Determine the (X, Y) coordinate at the center of the cell enclosing the given text.  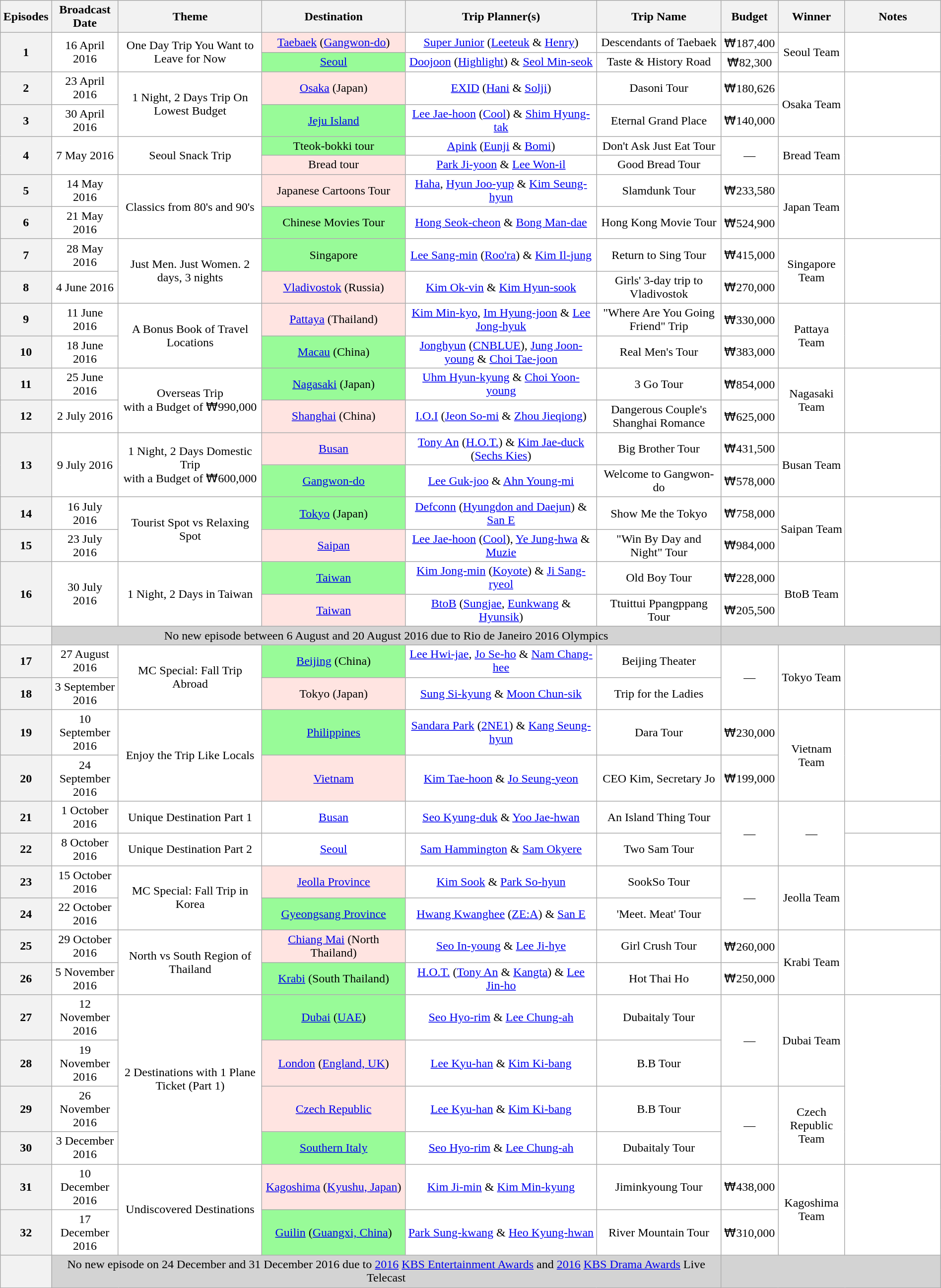
Winner (812, 17)
Beijing (China) (334, 661)
₩578,000 (749, 481)
Two Sam Tour (659, 849)
Krabi (South Thailand) (334, 978)
₩854,000 (749, 384)
2 July 2016 (85, 417)
Lee Jae-hoon (Cool) & Shim Hyung-tak (501, 120)
28 (26, 1063)
Real Men's Tour (659, 351)
H.O.T. (Tony An & Kangta) & Lee Jin-ho (501, 978)
30 (26, 1148)
One Day Trip You Want to Leave for Now (190, 53)
11 June 2016 (85, 320)
₩330,000 (749, 320)
Sung Si-kyung & Moon Chun-sik (501, 694)
25 (26, 947)
Chinese Movies Tour (334, 222)
Czech Republic Team (812, 1125)
Return to Sing Tour (659, 255)
Girls' 3-day trip to Vladivostok (659, 287)
An Island Thing Tour (659, 817)
3 (26, 120)
22 (26, 849)
Show Me the Tokyo (659, 513)
North vs South Region of Thailand (190, 963)
16 July 2016 (85, 513)
Taebaek (Gangwon-do) (334, 43)
26 November 2016 (85, 1109)
Lee Jae-hoon (Cool), Ye Jung-hwa & Muzie (501, 546)
30 April 2016 (85, 120)
5 November 2016 (85, 978)
Bread Team (812, 155)
Kim Ji-min & Kim Min-kyung (501, 1187)
18 (26, 694)
Singapore Team (812, 271)
Shanghai (China) (334, 417)
Kim Min-kyo, Im Hyung-joon & Lee Jong-hyuk (501, 320)
25 June 2016 (85, 384)
Nagasaki (Japan) (334, 384)
Jeolla Team (812, 898)
Southern Italy (334, 1148)
Seoul Snack Trip (190, 155)
₩310,000 (749, 1232)
₩625,000 (749, 417)
Kim Jong-min (Koyote) & Ji Sang-ryeol (501, 578)
Park Ji-yoon & Lee Won-il (501, 165)
29 October 2016 (85, 947)
₩758,000 (749, 513)
Unique Destination Part 1 (190, 817)
Park Sung-kwang & Heo Kyung-hwan (501, 1232)
Gangwon-do (334, 481)
6 (26, 222)
Jonghyun (CNBLUE), Jung Joon-young & Choi Tae-joon (501, 351)
21 (26, 817)
3 Go Tour (659, 384)
Osaka (Japan) (334, 88)
Bread tour (334, 165)
Gyeongsang Province (334, 914)
Dangerous Couple's Shanghai Romance (659, 417)
MC Special: Fall Trip Abroad (190, 677)
Kagoshima Team (812, 1210)
20 (26, 778)
1 Night, 2 Days Trip On Lowest Budget (190, 104)
8 October 2016 (85, 849)
19 (26, 732)
14 May 2016 (85, 191)
Vietnam Team (812, 755)
9 (26, 320)
Old Boy Tour (659, 578)
Hwang Kwanghee (ZE:A) & San E (501, 914)
Seo Kyung-duk & Yoo Jae-hwan (501, 817)
Jeolla Province (334, 881)
12 (26, 417)
Osaka Team (812, 104)
EXID (Hani & Solji) (501, 88)
Hot Thai Ho (659, 978)
₩205,500 (749, 610)
Guilin (Guangxi, China) (334, 1232)
Jiminkyoung Tour (659, 1187)
Singapore (334, 255)
BtoB Team (812, 594)
Saipan (334, 546)
14 (26, 513)
Taste & History Road (659, 62)
Slamdunk Tour (659, 191)
10 December 2016 (85, 1187)
Don't Ask Just Eat Tour (659, 146)
Kim Sook & Park So-hyun (501, 881)
1 Night, 2 Days Domestic Tripwith a Budget of ₩600,000 (190, 465)
Descendants of Taebaek (659, 43)
₩260,000 (749, 947)
29 (26, 1109)
13 (26, 465)
18 June 2016 (85, 351)
Krabi Team (812, 963)
₩140,000 (749, 120)
Just Men. Just Women. 2 days, 3 nights (190, 271)
"Win By Day and Night" Tour (659, 546)
₩438,000 (749, 1187)
24 September 2016 (85, 778)
₩984,000 (749, 546)
Dubai Team (812, 1040)
19 November 2016 (85, 1063)
Kim Tae-hoon & Jo Seung-yeon (501, 778)
1 Night, 2 Days in Taiwan (190, 594)
Dara Tour (659, 732)
Trip for the Ladies (659, 694)
Lee Hwi-jae, Jo Se-ho & Nam Chang-hee (501, 661)
Lee Guk-joo & Ahn Young-mi (501, 481)
Defconn (Hyungdon and Daejun) & San E (501, 513)
Uhm Hyun-kyung & Choi Yoon-young (501, 384)
16 April 2016 (85, 53)
Destination (334, 17)
11 (26, 384)
Enjoy the Trip Like Locals (190, 755)
10 (26, 351)
No new episode on 24 December and 31 December 2016 due to 2016 KBS Entertainment Awards and 2016 KBS Drama Awards Live Telecast (386, 1271)
1 (26, 53)
₩82,300 (749, 62)
26 (26, 978)
Pattaya (Thailand) (334, 320)
CEO Kim, Secretary Jo (659, 778)
23 April 2016 (85, 88)
Sam Hammington & Sam Okyere (501, 849)
₩270,000 (749, 287)
₩199,000 (749, 778)
Lee Sang-min (Roo'ra) & Kim Il-jung (501, 255)
Welcome to Gangwon-do (659, 481)
Hong Kong Movie Tour (659, 222)
4 June 2016 (85, 287)
₩415,000 (749, 255)
Japan Team (812, 206)
21 May 2016 (85, 222)
MC Special: Fall Trip in Korea (190, 898)
Broadcast Date (85, 17)
15 (26, 546)
Japanese Cartoons Tour (334, 191)
Overseas Tripwith a Budget of ₩990,000 (190, 400)
27 August 2016 (85, 661)
23 July 2016 (85, 546)
Trip Name (659, 17)
₩250,000 (749, 978)
28 May 2016 (85, 255)
7 (26, 255)
Czech Republic (334, 1109)
₩524,900 (749, 222)
Seoul Team (812, 53)
Vietnam (334, 778)
River Mountain Tour (659, 1232)
1 October 2016 (85, 817)
Doojoon (Highlight) & Seol Min-seok (501, 62)
A Bonus Book of Travel Locations (190, 335)
London (England, UK) (334, 1063)
15 October 2016 (85, 881)
₩187,400 (749, 43)
24 (26, 914)
Girl Crush Tour (659, 947)
23 (26, 881)
Classics from 80's and 90's (190, 206)
Super Junior (Leeteuk & Henry) (501, 43)
Undiscovered Destinations (190, 1210)
8 (26, 287)
Big Brother Tour (659, 449)
27 (26, 1018)
22 October 2016 (85, 914)
Apink (Eunji & Bomi) (501, 146)
Good Bread Tour (659, 165)
Saipan Team (812, 529)
Sandara Park (2NE1) & Kang Seung-hyun (501, 732)
₩228,000 (749, 578)
Trip Planner(s) (501, 17)
12 November 2016 (85, 1018)
Beijing Theater (659, 661)
Budget (749, 17)
9 July 2016 (85, 465)
₩180,626 (749, 88)
30 July 2016 (85, 594)
Dasoni Tour (659, 88)
BtoB (Sungjae, Eunkwang & Hyunsik) (501, 610)
Philippines (334, 732)
"Where Are You Going Friend" Trip (659, 320)
Eternal Grand Place (659, 120)
Kim Ok-vin & Kim Hyun-sook (501, 287)
'Meet. Meat' Tour (659, 914)
₩431,500 (749, 449)
3 December 2016 (85, 1148)
Tokyo Team (812, 677)
Ttuittui Ppangppang Tour (659, 610)
10 September 2016 (85, 732)
32 (26, 1232)
Seo In-young & Lee Ji-hye (501, 947)
Busan Team (812, 465)
Unique Destination Part 2 (190, 849)
Nagasaki Team (812, 400)
17 (26, 661)
₩233,580 (749, 191)
No new episode between 6 August and 20 August 2016 due to Rio de Janeiro 2016 Olympics (386, 636)
Chiang Mai (North Thailand) (334, 947)
Vladivostok (Russia) (334, 287)
Kagoshima (Kyushu, Japan) (334, 1187)
I.O.I (Jeon So-mi & Zhou Jieqiong) (501, 417)
3 September 2016 (85, 694)
Jeju Island (334, 120)
₩383,000 (749, 351)
Notes (892, 17)
Episodes (26, 17)
17 December 2016 (85, 1232)
16 (26, 594)
Theme (190, 17)
₩230,000 (749, 732)
Haha, Hyun Joo-yup & Kim Seung-hyun (501, 191)
Tony An (H.O.T.) & Kim Jae-duck (Sechs Kies) (501, 449)
Dubai (UAE) (334, 1018)
2 (26, 88)
5 (26, 191)
Tteok-bokki tour (334, 146)
2 Destinations with 1 Plane Ticket (Part 1) (190, 1080)
Hong Seok-cheon & Bong Man-dae (501, 222)
Macau (China) (334, 351)
31 (26, 1187)
4 (26, 155)
Tourist Spot vs Relaxing Spot (190, 529)
Pattaya Team (812, 335)
SookSo Tour (659, 881)
7 May 2016 (85, 155)
